Extract the (X, Y) coordinate from the center of the cell holding the provided text.  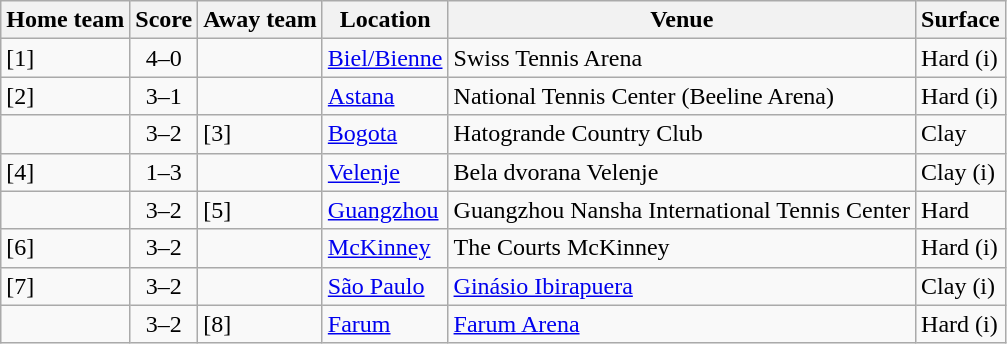
[1] (66, 58)
[5] (260, 210)
[3] (260, 134)
McKinney (385, 248)
Home team (66, 20)
[6] (66, 248)
Bogota (385, 134)
1–3 (164, 172)
Away team (260, 20)
4–0 (164, 58)
Venue (682, 20)
Farum Arena (682, 324)
Velenje (385, 172)
São Paulo (385, 286)
Surface (961, 20)
Farum (385, 324)
Hard (961, 210)
Guangzhou Nansha International Tennis Center (682, 210)
Swiss Tennis Arena (682, 58)
National Tennis Center (Beeline Arena) (682, 96)
[7] (66, 286)
Astana (385, 96)
Bela dvorana Velenje (682, 172)
The Courts McKinney (682, 248)
[2] (66, 96)
[4] (66, 172)
Ginásio Ibirapuera (682, 286)
Biel/Bienne (385, 58)
Score (164, 20)
3–1 (164, 96)
[8] (260, 324)
Location (385, 20)
Clay (961, 134)
Hatogrande Country Club (682, 134)
Guangzhou (385, 210)
